Identify which cell holds the provided text, then report its [x, y] central coordinate. 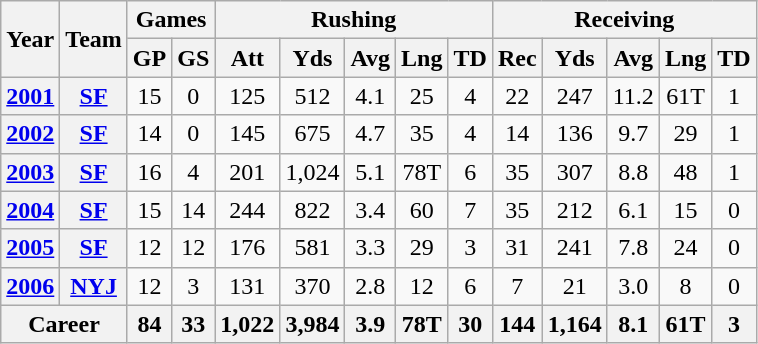
176 [248, 248]
3.3 [370, 248]
307 [574, 172]
2001 [30, 96]
247 [574, 96]
8 [685, 286]
2005 [30, 248]
NYJ [94, 286]
2003 [30, 172]
Team [94, 39]
2.8 [370, 286]
9.7 [633, 134]
3.4 [370, 210]
48 [685, 172]
1,164 [574, 324]
8.8 [633, 172]
8.1 [633, 324]
Rec [517, 58]
Receiving [624, 20]
241 [574, 248]
5.1 [370, 172]
2004 [30, 210]
22 [517, 96]
16 [149, 172]
GP [149, 58]
21 [574, 286]
Career [64, 324]
1,022 [248, 324]
3.0 [633, 286]
201 [248, 172]
131 [248, 286]
3.9 [370, 324]
2002 [30, 134]
244 [248, 210]
3,984 [312, 324]
84 [149, 324]
675 [312, 134]
212 [574, 210]
Year [30, 39]
1,024 [312, 172]
Games [170, 20]
145 [248, 134]
2006 [30, 286]
512 [312, 96]
31 [517, 248]
60 [422, 210]
144 [517, 324]
136 [574, 134]
24 [685, 248]
4.1 [370, 96]
125 [248, 96]
4.7 [370, 134]
25 [422, 96]
370 [312, 286]
Rushing [354, 20]
33 [194, 324]
7.8 [633, 248]
822 [312, 210]
30 [470, 324]
11.2 [633, 96]
GS [194, 58]
Att [248, 58]
581 [312, 248]
6.1 [633, 210]
